For the text-containing cell, return its midpoint in [X, Y] coordinate format. 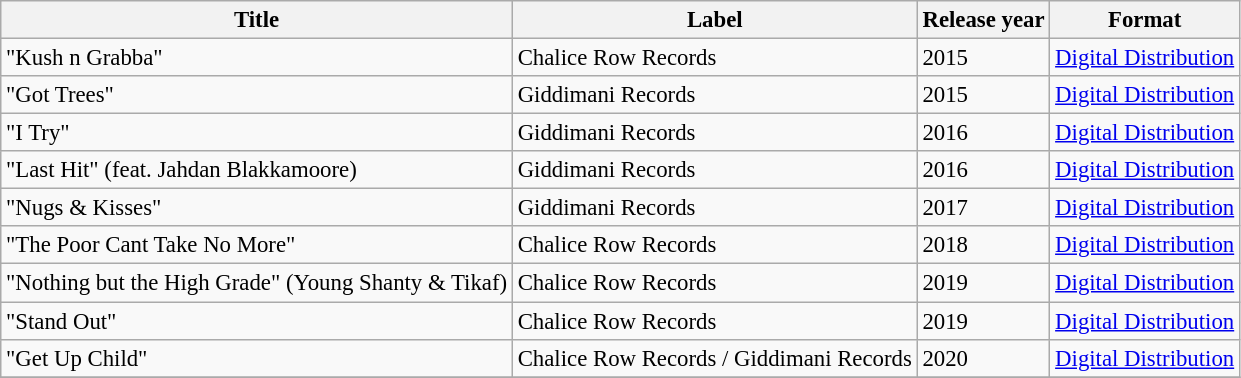
Release year [984, 20]
Chalice Row Records / Giddimani Records [714, 358]
"Last Hit" (feat. Jahdan Blakkamoore) [257, 170]
"Got Trees" [257, 95]
"Nothing but the High Grade" (Young Shanty & Tikaf) [257, 283]
"Stand Out" [257, 321]
"The Poor Cant Take No More" [257, 245]
2018 [984, 245]
"Get Up Child" [257, 358]
Format [1145, 20]
"Kush n Grabba" [257, 58]
2017 [984, 208]
Label [714, 20]
"I Try" [257, 133]
2020 [984, 358]
"Nugs & Kisses" [257, 208]
Title [257, 20]
